Identify which cell holds the provided text, then report its (x, y) central coordinate. 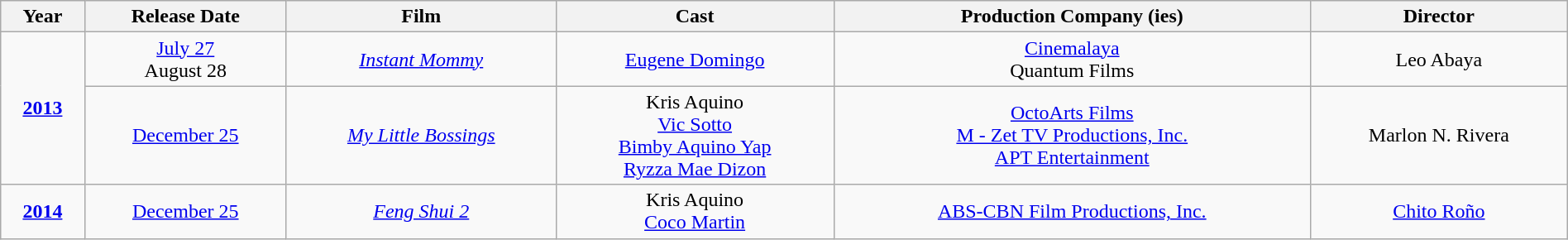
Chito Roño (1439, 212)
2013 (43, 108)
Film (421, 17)
Feng Shui 2 (421, 212)
My Little Bossings (421, 136)
Marlon N. Rivera (1439, 136)
Cinemalaya Quantum Films (1072, 60)
Kris Aquino Coco Martin (695, 212)
Production Company (ies) (1072, 17)
Leo Abaya (1439, 60)
Release Date (185, 17)
ABS-CBN Film Productions, Inc. (1072, 212)
OctoArts Films M - Zet TV Productions, Inc. APT Entertainment (1072, 136)
Cast (695, 17)
July 27 August 28 (185, 60)
Instant Mommy (421, 60)
Eugene Domingo (695, 60)
Director (1439, 17)
Kris Aquino Vic SottoBimby Aquino Yap Ryzza Mae Dizon (695, 136)
2014 (43, 212)
Year (43, 17)
